Detect which cell encompasses the target text, then output its [x, y] center coordinate. 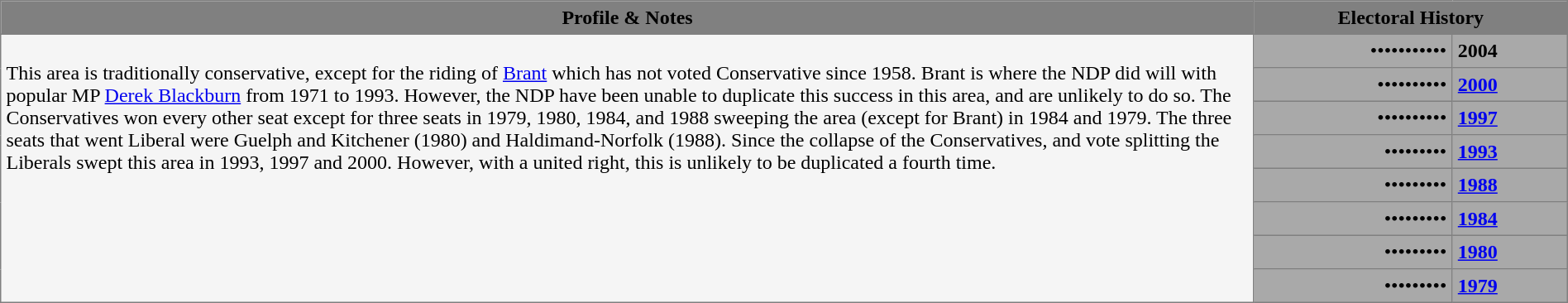
1980 [1510, 252]
1979 [1510, 286]
••••••••••• [1353, 50]
2000 [1510, 84]
1988 [1510, 185]
1993 [1510, 151]
Electoral History [1411, 17]
1984 [1510, 219]
2004 [1510, 50]
1997 [1510, 118]
Profile & Notes [628, 17]
